Output the [X, Y] coordinate of the center of the cell containing the given text.  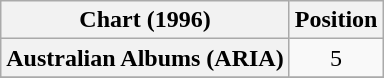
Australian Albums (ARIA) [145, 58]
Chart (1996) [145, 20]
5 [336, 58]
Position [336, 20]
